Determine the [X, Y] coordinate at the center of the cell enclosing the given text.  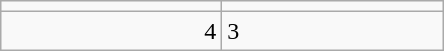
4 [112, 31]
3 [332, 31]
